Search for the cell housing the specified text and yield its [x, y] center coordinate. 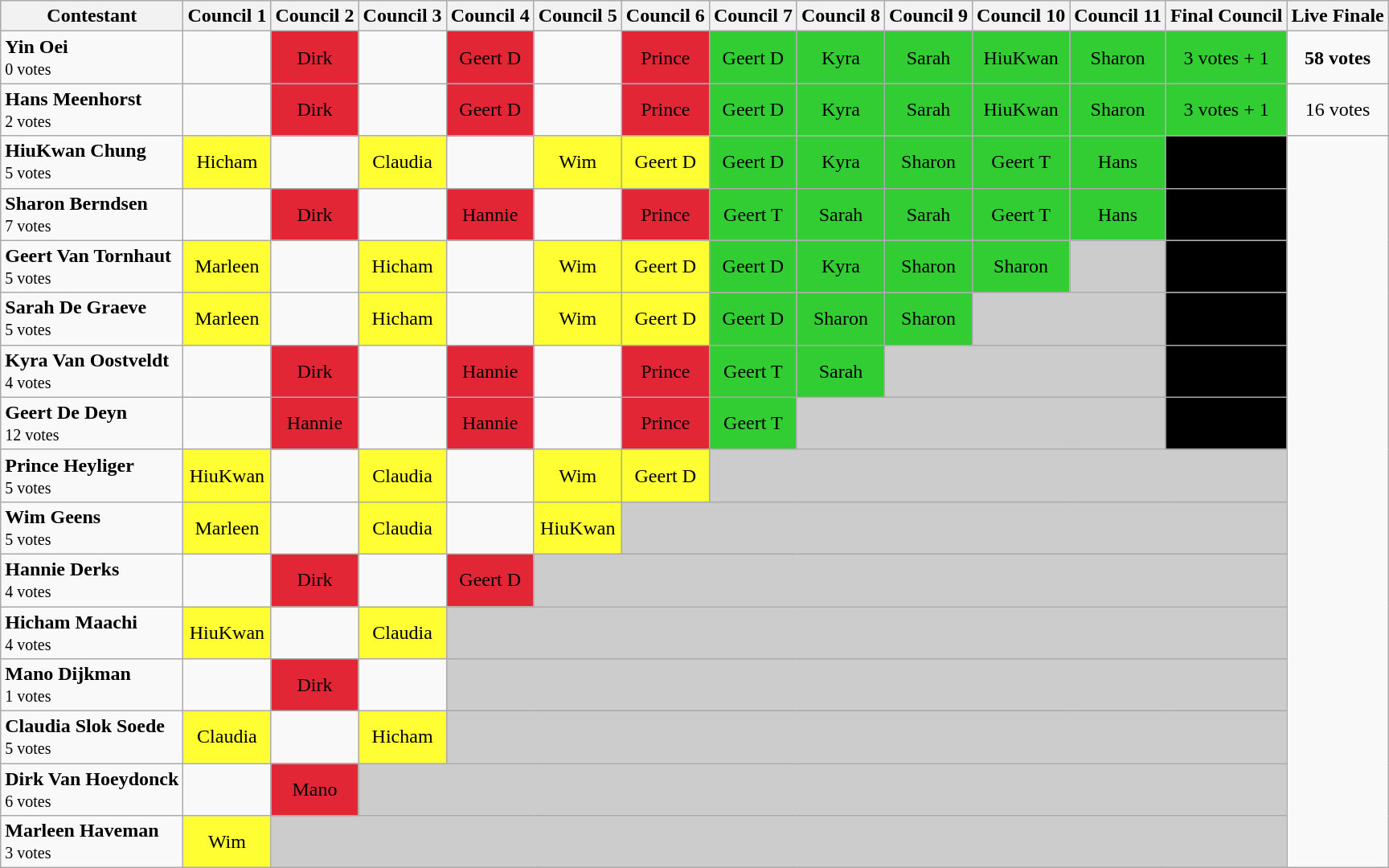
Geert Van Tornhaut5 votes [92, 267]
Council 2 [315, 16]
Live Finale [1338, 16]
Council 11 [1118, 16]
58 votes [1338, 58]
Council 1 [227, 16]
Council 8 [841, 16]
16 votes [1338, 109]
Sarah De Graeve5 votes [92, 318]
Geert De Deyn12 votes [92, 423]
Hicham Maachi4 votes [92, 632]
Mano Dijkman1 votes [92, 685]
Council 6 [666, 16]
Council 3 [402, 16]
Yin Oei0 votes [92, 58]
Hannie Derks4 votes [92, 580]
Final Council [1226, 16]
Dirk Van Hoeydonck6 votes [92, 789]
Claudia Slok Soede5 votes [92, 738]
Council 7 [752, 16]
Council 9 [929, 16]
Sharon Berndsen7 votes [92, 214]
Contestant [92, 16]
Council 10 [1021, 16]
Marleen Haveman3 votes [92, 842]
Kyra Van Oostveldt4 votes [92, 371]
Council 5 [577, 16]
Council 4 [490, 16]
Prince Heyliger5 votes [92, 476]
Wim Geens5 votes [92, 527]
Mano [315, 789]
HiuKwan Chung5 votes [92, 162]
Hans Meenhorst2 votes [92, 109]
